Scan for the cell matching the given text and deliver its [X, Y] coordinate at center. 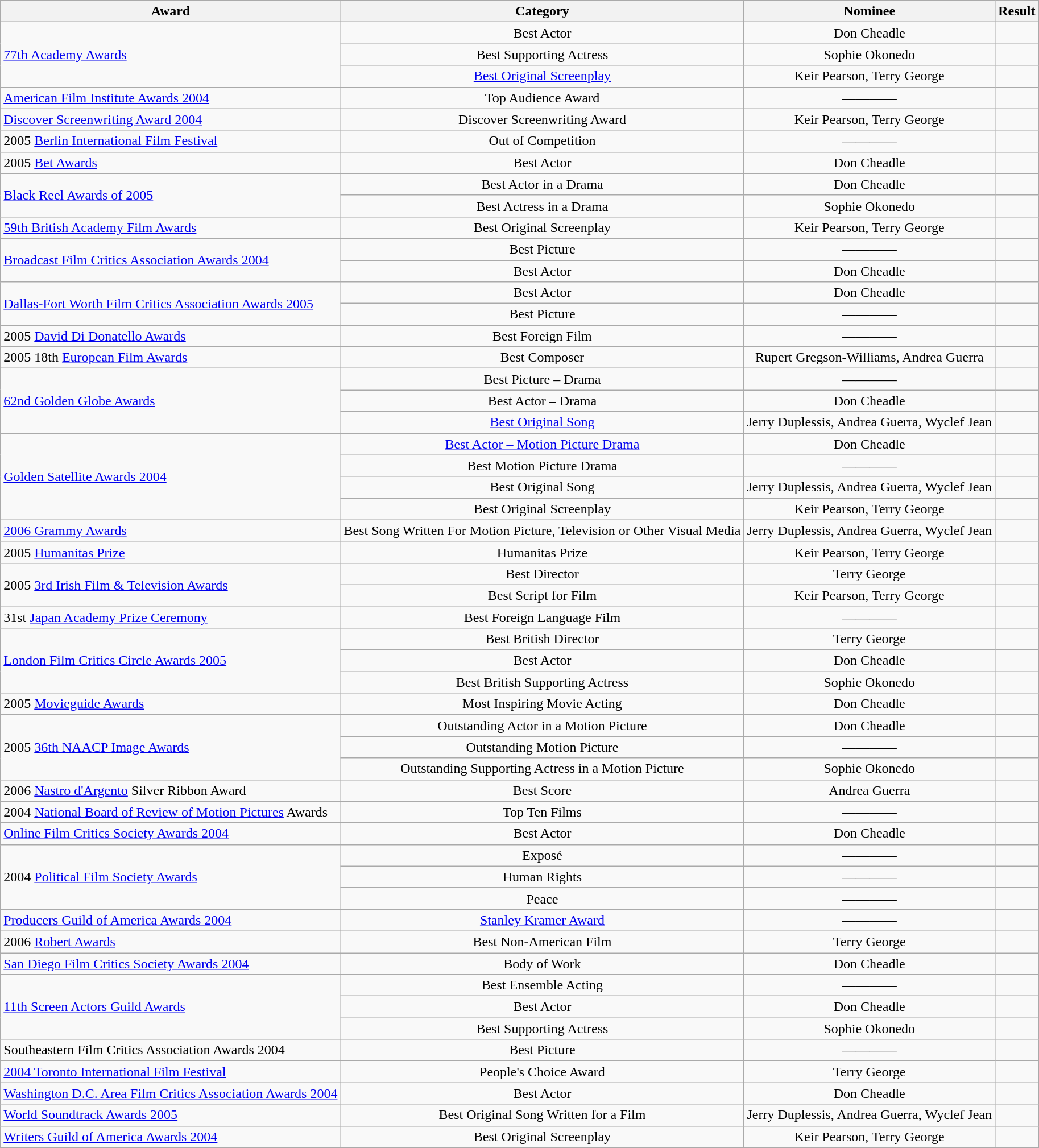
Best Non-American Film [543, 942]
Outstanding Actor in a Motion Picture [543, 726]
American Film Institute Awards 2004 [171, 98]
Discover Screenwriting Award 2004 [171, 119]
Producers Guild of America Awards 2004 [171, 920]
Best Motion Picture Drama [543, 466]
2005 3rd Irish Film & Television Awards [171, 585]
Washington D.C. Area Film Critics Association Awards 2004 [171, 1093]
Result [1017, 11]
People's Choice Award [543, 1072]
Category [543, 11]
Top Ten Films [543, 812]
Best Actress in a Drama [543, 206]
Stanley Kramer Award [543, 920]
Discover Screenwriting Award [543, 119]
Best Picture – Drama [543, 379]
2005 Movieguide Awards [171, 704]
Online Film Critics Society Awards 2004 [171, 834]
Award [171, 11]
Best Composer [543, 358]
2005 Bet Awards [171, 163]
San Diego Film Critics Society Awards 2004 [171, 964]
Best Song Written For Motion Picture, Television or Other Visual Media [543, 531]
Humanitas Prize [543, 552]
2005 Humanitas Prize [171, 552]
London Film Critics Circle Awards 2005 [171, 661]
Best Score [543, 790]
2006 Grammy Awards [171, 531]
Dallas-Fort Worth Film Critics Association Awards 2005 [171, 304]
Human Rights [543, 877]
Top Audience Award [543, 98]
Most Inspiring Movie Acting [543, 704]
2005 David Di Donatello Awards [171, 336]
59th British Academy Film Awards [171, 227]
Golden Satellite Awards 2004 [171, 476]
2006 Robert Awards [171, 942]
Best Actor in a Drama [543, 184]
Best Actor – Drama [543, 401]
Best Actor – Motion Picture Drama [543, 444]
2005 18th European Film Awards [171, 358]
Best British Supporting Actress [543, 682]
77th Academy Awards [171, 55]
11th Screen Actors Guild Awards [171, 1007]
31st Japan Academy Prize Ceremony [171, 617]
2004 Toronto International Film Festival [171, 1072]
Exposé [543, 855]
Outstanding Motion Picture [543, 747]
Peace [543, 898]
Best Foreign Film [543, 336]
Southeastern Film Critics Association Awards 2004 [171, 1050]
Best Script for Film [543, 595]
Nominee [870, 11]
62nd Golden Globe Awards [171, 401]
Best Original Song Written for a Film [543, 1115]
2005 Berlin International Film Festival [171, 141]
2004 Political Film Society Awards [171, 877]
2005 36th NAACP Image Awards [171, 747]
Best British Director [543, 639]
Broadcast Film Critics Association Awards 2004 [171, 260]
Writers Guild of America Awards 2004 [171, 1137]
Outstanding Supporting Actress in a Motion Picture [543, 769]
World Soundtrack Awards 2005 [171, 1115]
2006 Nastro d'Argento Silver Ribbon Award [171, 790]
Black Reel Awards of 2005 [171, 195]
Best Director [543, 574]
Andrea Guerra [870, 790]
Out of Competition [543, 141]
Best Ensemble Acting [543, 985]
2004 National Board of Review of Motion Pictures Awards [171, 812]
Best Foreign Language Film [543, 617]
Rupert Gregson-Williams, Andrea Guerra [870, 358]
Body of Work [543, 964]
